Find where the given text appears and provide that cell's center as (x, y) coordinate. 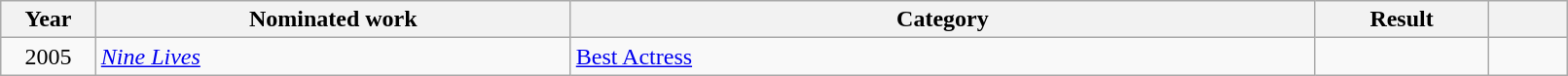
Result (1402, 19)
Nominated work (333, 19)
2005 (49, 57)
Year (49, 19)
Best Actress (942, 57)
Category (942, 19)
Nine Lives (333, 57)
